Detect which cell encompasses the target text, then output its (x, y) center coordinate. 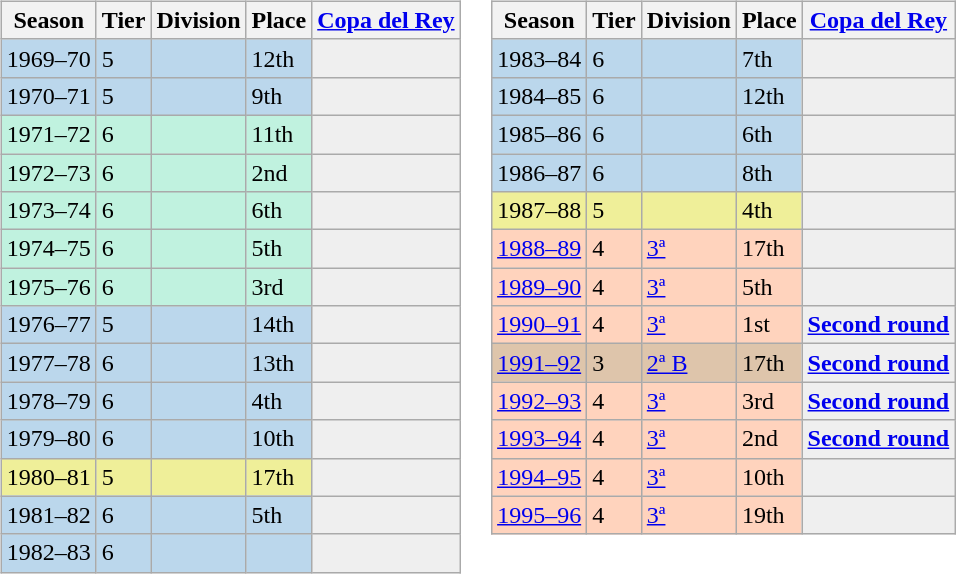
1978–79 (48, 401)
1989–90 (540, 287)
13th (279, 363)
1994–95 (540, 477)
1975–76 (48, 287)
14th (279, 325)
1983–84 (540, 58)
9th (279, 96)
1980–81 (48, 477)
1995–96 (540, 515)
1982–83 (48, 553)
8th (769, 173)
1971–72 (48, 134)
1977–78 (48, 363)
1st (769, 325)
1984–85 (540, 96)
1985–86 (540, 134)
1987–88 (540, 211)
1990–91 (540, 325)
1973–74 (48, 211)
1988–89 (540, 249)
1991–92 (540, 363)
19th (769, 515)
1986–87 (540, 173)
3 (614, 363)
1970–71 (48, 96)
11th (279, 134)
2ª B (688, 363)
7th (769, 58)
1972–73 (48, 173)
1979–80 (48, 439)
1992–93 (540, 401)
1969–70 (48, 58)
1981–82 (48, 515)
1976–77 (48, 325)
1974–75 (48, 249)
1993–94 (540, 439)
